Search for the cell housing the specified text and yield its [x, y] center coordinate. 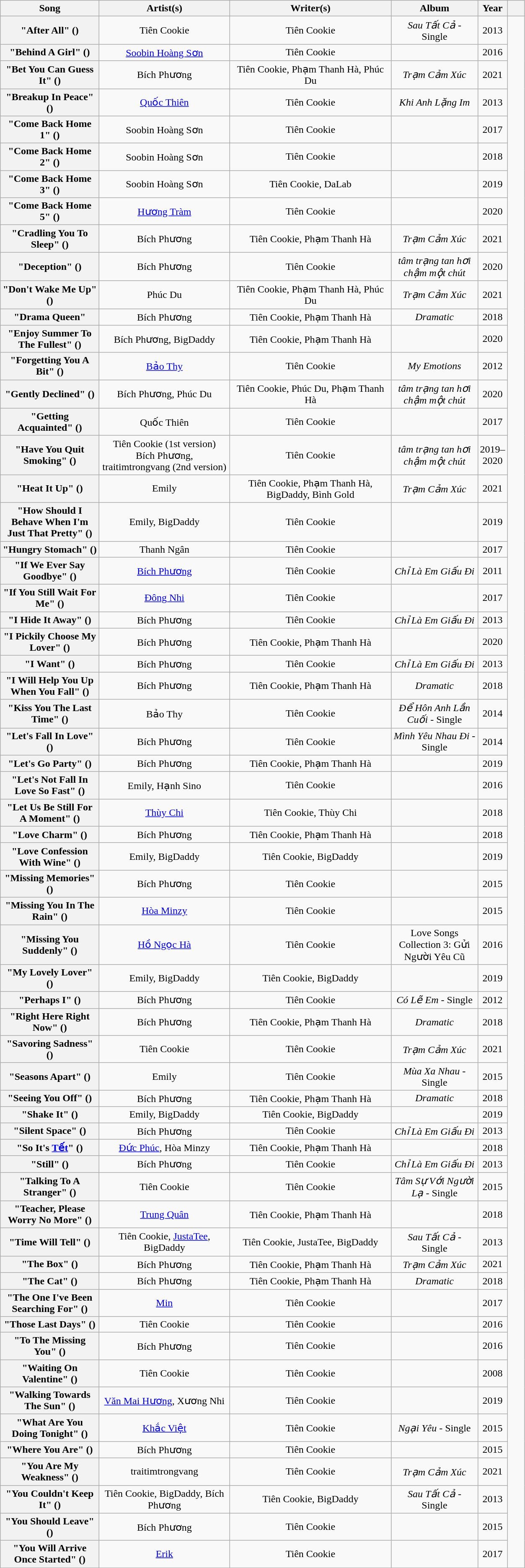
"Let's Not Fall In Love So Fast" () [50, 785]
"Gently Declined" () [50, 394]
"Forgetting You A Bit" () [50, 366]
"Right Here Right Now" () [50, 1022]
"Seeing You Off" () [50, 1098]
"Deception" () [50, 267]
"The One I've Been Searching For" () [50, 1302]
"Cradling You To Sleep" () [50, 239]
Mùa Xa Nhau - Single [434, 1076]
2008 [493, 1374]
Tiên Cookie, Phúc Du, Phạm Thanh Hà [310, 394]
My Emotions [434, 366]
"Kiss You The Last Time" () [50, 714]
Đức Phúc, Hòa Minzy [164, 1148]
Thanh Ngân [164, 549]
"The Cat" () [50, 1281]
"I Want" () [50, 664]
"Enjoy Summer To The Fullest" () [50, 339]
Tiên Cookie, Phạm Thanh Hà, BigDaddy, Bình Gold [310, 489]
Để Hôn Anh Lần Cuối - Single [434, 714]
"Perhaps I" () [50, 1000]
"Come Back Home 1" () [50, 130]
Year [493, 8]
Trung Quân [164, 1214]
"Waiting On Valentine" () [50, 1374]
"Walking Towards The Sun" () [50, 1400]
Khắc Việt [164, 1428]
"If You Still Wait For Me" () [50, 598]
"You Couldn't Keep It" () [50, 1499]
"Heat It Up" () [50, 489]
"Silent Space" () [50, 1131]
"I Pickily Choose My Lover" () [50, 642]
2019–2020 [493, 455]
"After All" () [50, 30]
"Let's Go Party" () [50, 763]
"Let's Fall In Love" () [50, 742]
"Behind A Girl" () [50, 52]
Love Songs Collection 3: Gửi Người Yêu Cũ [434, 944]
Emily, Hạnh Sino [164, 785]
Khi Anh Lặng Im [434, 102]
"Come Back Home 3" () [50, 184]
traitimtrongvang [164, 1472]
"You Should Leave" () [50, 1527]
"I Will Help You Up When You Fall" () [50, 686]
"The Box" () [50, 1264]
Bích Phương, Phúc Du [164, 394]
"Don't Wake Me Up" () [50, 295]
"Love Charm" () [50, 835]
"Seasons Apart" () [50, 1076]
Tiên Cookie, BigDaddy, Bích Phương [164, 1499]
"Those Last Days" () [50, 1325]
Hương Tràm [164, 211]
"Teacher, Please Worry No More" () [50, 1214]
Erik [164, 1554]
Tiên Cookie, DaLab [310, 184]
Min [164, 1302]
Tiên Cookie (1st version)Bích Phương, traitimtrongvang (2nd version) [164, 455]
"Missing You In The Rain" () [50, 911]
"Come Back Home 5" () [50, 211]
Văn Mai Hương, Xương Nhi [164, 1400]
Hồ Ngọc Hà [164, 944]
Bích Phương, BigDaddy [164, 339]
Thùy Chi [164, 813]
Song [50, 8]
2011 [493, 571]
"Where You Are" () [50, 1450]
"You Will Arrive Once Started" () [50, 1554]
Writer(s) [310, 8]
"What Are You Doing Tonight" () [50, 1428]
"Missing You Suddenly" () [50, 944]
Phúc Du [164, 295]
"You Are My Weakness" () [50, 1472]
"I Hide It Away" () [50, 620]
"Let Us Be Still For A Moment" () [50, 813]
"Drama Queen" [50, 317]
"Still" () [50, 1164]
"So It's Tết" () [50, 1148]
"Shake It" () [50, 1115]
Hòa Minzy [164, 911]
"Getting Acquainted" () [50, 422]
Đông Nhi [164, 598]
"Missing Memories" () [50, 883]
Album [434, 8]
Mình Yêu Nhau Đi - Single [434, 742]
"Breakup In Peace" () [50, 102]
"Talking To A Stranger" () [50, 1187]
"Come Back Home 2" () [50, 157]
"Savoring Sadness" () [50, 1049]
"If We Ever Say Goodbye" () [50, 571]
"Love Confession With Wine" () [50, 856]
Ngại Yêu - Single [434, 1428]
"Have You Quit Smoking" () [50, 455]
"Time Will Tell" () [50, 1242]
Artist(s) [164, 8]
"My Lovely Lover" () [50, 978]
Có Lẽ Em - Single [434, 1000]
Tiên Cookie, Thùy Chi [310, 813]
"Bet You Can Guess It" () [50, 75]
"How Should I Behave When I'm Just That Pretty" () [50, 522]
Tâm Sự Với Người Lạ - Single [434, 1187]
"Hungry Stomach" () [50, 549]
"To The Missing You" () [50, 1346]
